Pinpoint the cell where the given text exists, returning its (x, y) midpoint coordinate. 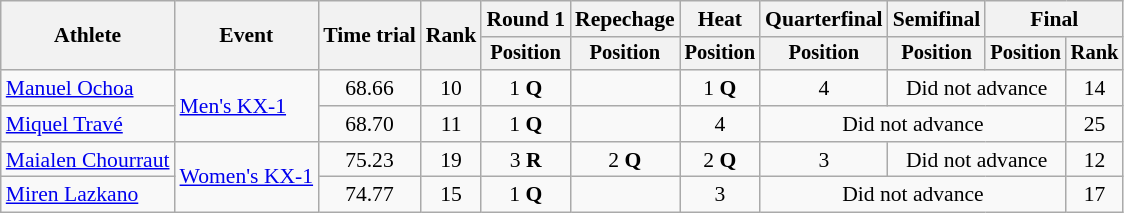
Men's KX-1 (247, 106)
Women's KX-1 (247, 178)
Quarterfinal (824, 19)
75.23 (370, 160)
25 (1095, 124)
15 (452, 195)
Heat (720, 19)
68.66 (370, 88)
68.70 (370, 124)
74.77 (370, 195)
14 (1095, 88)
Miren Lazkano (88, 195)
Miquel Travé (88, 124)
Maialen Chourraut (88, 160)
10 (452, 88)
11 (452, 124)
Round 1 (526, 19)
17 (1095, 195)
Manuel Ochoa (88, 88)
Repechage (625, 19)
Semifinal (937, 19)
3 R (526, 160)
Time trial (370, 36)
Athlete (88, 36)
12 (1095, 160)
19 (452, 160)
Final (1054, 19)
Event (247, 36)
